Capture the cell that displays the provided text and extract its (x, y) central coordinate. 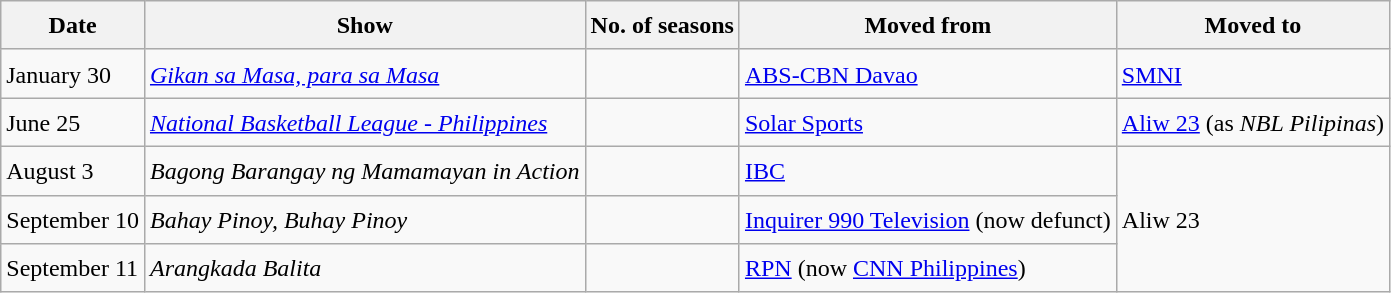
Bahay Pinoy, Buhay Pinoy (364, 220)
No. of seasons (662, 26)
ABS-CBN Davao (928, 74)
National Basketball League - Philippines (364, 122)
Aliw 23 (as NBL Pilipinas) (1252, 122)
IBC (928, 170)
Date (73, 26)
SMNI (1252, 74)
Gikan sa Masa, para sa Masa (364, 74)
Bagong Barangay ng Mamamayan in Action (364, 170)
January 30 (73, 74)
Arangkada Balita (364, 268)
Moved to (1252, 26)
August 3 (73, 170)
Inquirer 990 Television (now defunct) (928, 220)
September 11 (73, 268)
RPN (now CNN Philippines) (928, 268)
Solar Sports (928, 122)
September 10 (73, 220)
Show (364, 26)
Aliw 23 (1252, 219)
Moved from (928, 26)
June 25 (73, 122)
